Detect which cell encompasses the target text, then output its (X, Y) center coordinate. 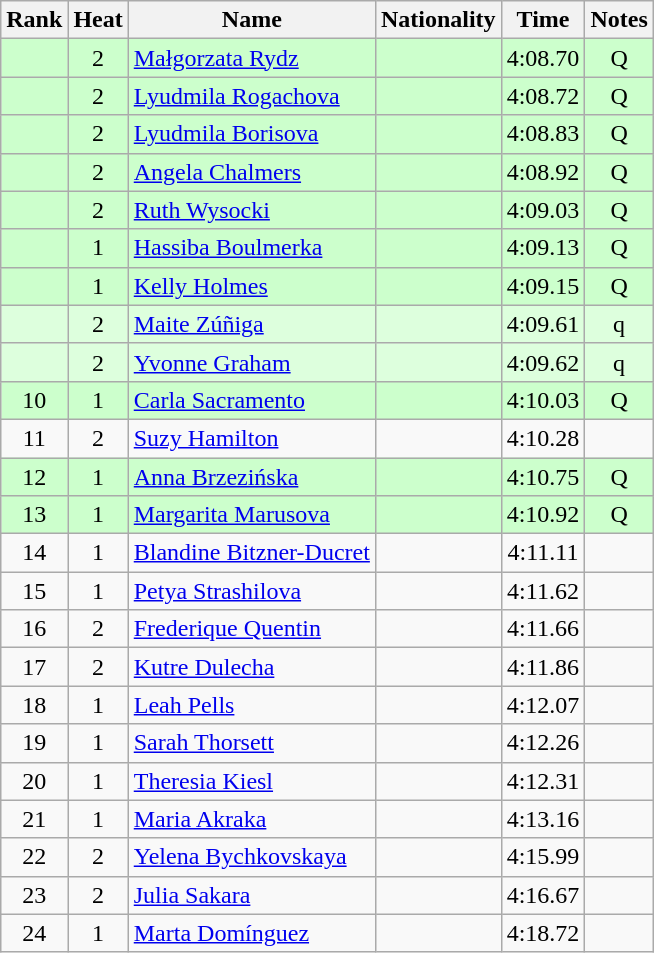
Carla Sacramento (252, 400)
19 (34, 743)
13 (34, 515)
4:10.75 (543, 477)
Maite Zúñiga (252, 324)
4:10.28 (543, 438)
Lyudmila Rogachova (252, 96)
17 (34, 667)
Kelly Holmes (252, 286)
12 (34, 477)
Maria Akraka (252, 819)
Julia Sakara (252, 895)
Leah Pells (252, 705)
Theresia Kiesl (252, 781)
4:09.03 (543, 210)
Lyudmila Borisova (252, 134)
4:11.66 (543, 629)
Anna Brzezińska (252, 477)
11 (34, 438)
Sarah Thorsett (252, 743)
Blandine Bitzner-Ducret (252, 553)
Yelena Bychkovskaya (252, 857)
4:08.83 (543, 134)
4:09.13 (543, 248)
10 (34, 400)
18 (34, 705)
14 (34, 553)
4:12.31 (543, 781)
Name (252, 20)
4:08.72 (543, 96)
Notes (619, 20)
15 (34, 591)
4:11.62 (543, 591)
4:10.03 (543, 400)
4:08.92 (543, 172)
4:15.99 (543, 857)
Frederique Quentin (252, 629)
Yvonne Graham (252, 362)
21 (34, 819)
4:11.11 (543, 553)
Nationality (438, 20)
4:08.70 (543, 58)
4:11.86 (543, 667)
22 (34, 857)
4:10.92 (543, 515)
Petya Strashilova (252, 591)
Marta Domínguez (252, 933)
24 (34, 933)
Heat (98, 20)
4:16.67 (543, 895)
Suzy Hamilton (252, 438)
20 (34, 781)
Margarita Marusova (252, 515)
23 (34, 895)
4:09.15 (543, 286)
4:18.72 (543, 933)
4:09.62 (543, 362)
4:13.16 (543, 819)
4:09.61 (543, 324)
Angela Chalmers (252, 172)
16 (34, 629)
Kutre Dulecha (252, 667)
4:12.07 (543, 705)
Time (543, 20)
4:12.26 (543, 743)
Hassiba Boulmerka (252, 248)
Małgorzata Rydz (252, 58)
Ruth Wysocki (252, 210)
Rank (34, 20)
